Extract the [x, y] coordinate from the center of the cell holding the provided text.  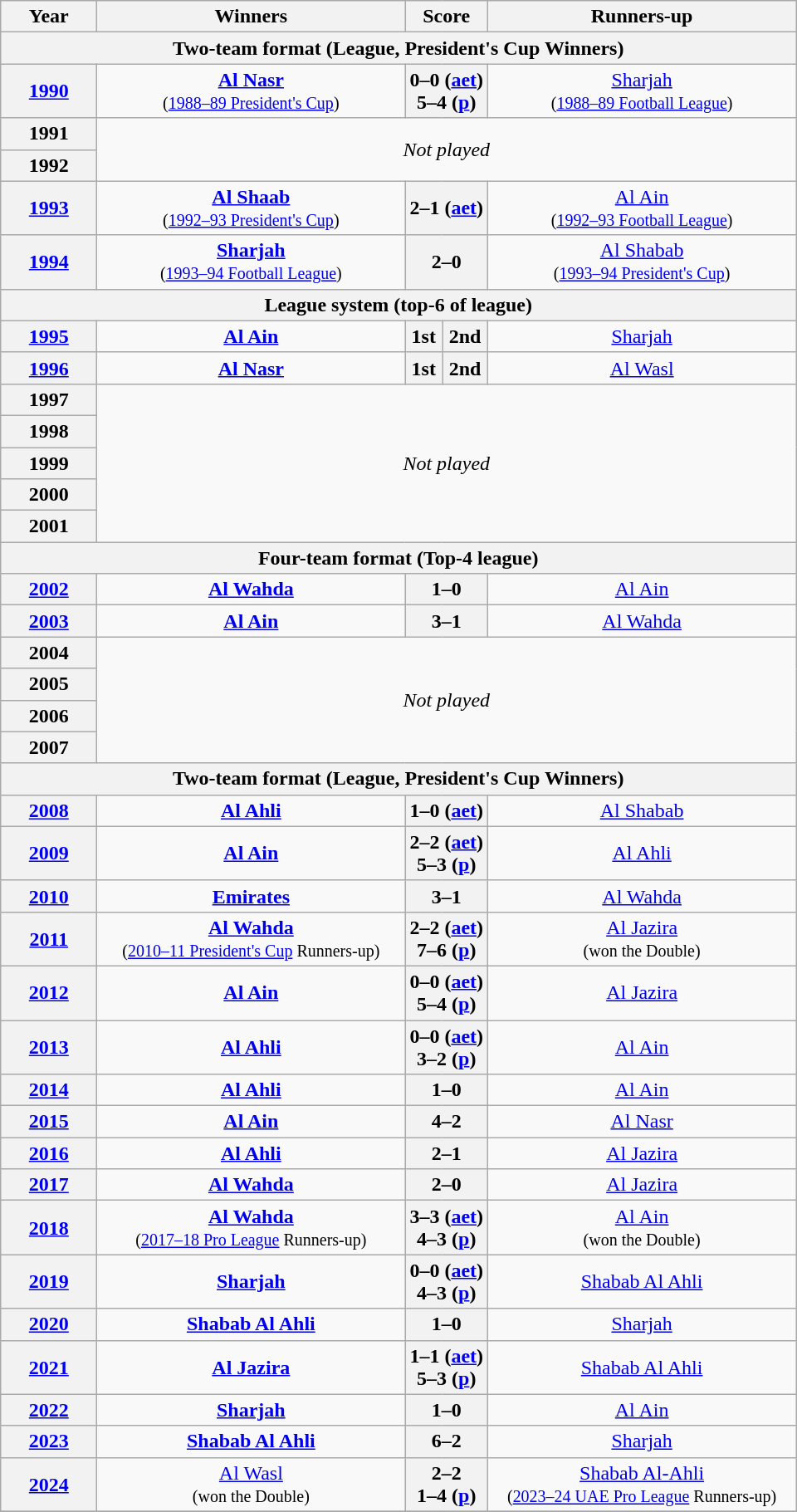
2016 [49, 1153]
1992 [49, 165]
1990 [49, 91]
1994 [49, 262]
2009 [49, 854]
Al Shaab(1992–93 President's Cup) [251, 208]
Al Shabab(1993–94 President's Cup) [643, 262]
2008 [49, 810]
6–2 [447, 1441]
Year [49, 17]
Al Wasl [643, 368]
Al Wahda(2010–11 President's Cup Runners-up) [251, 938]
2007 [49, 747]
2014 [49, 1090]
1–0 (aet) [447, 810]
Al Shabab [643, 810]
2–1 (aet) [447, 208]
1998 [49, 431]
2022 [49, 1410]
0–0 (aet)4–3 (p) [447, 1282]
0–0 (aet)5–4 (p) [447, 993]
2000 [49, 495]
1996 [49, 368]
1995 [49, 336]
0–0 (aet)3–2 (p) [447, 1046]
2013 [49, 1046]
2–21–4 (p) [447, 1485]
Al Nasr(1988–89 President's Cup) [251, 91]
League system (top-6 of league) [398, 305]
1991 [49, 134]
Runners-up [643, 17]
2–1 [447, 1153]
1999 [49, 462]
2017 [49, 1185]
4–2 [447, 1122]
2003 [49, 621]
2–2 (aet)5–3 (p) [447, 854]
2006 [49, 716]
Winners [251, 17]
2023 [49, 1441]
2024 [49, 1485]
1993 [49, 208]
0–0 (aet) 5–4 (p) [447, 91]
2018 [49, 1227]
2021 [49, 1367]
Al Ain(1992–93 Football League) [643, 208]
2004 [49, 653]
Al Ain(won the Double) [643, 1227]
Sharjah(1988–89 Football League) [643, 91]
Four-team format (Top-4 league) [398, 558]
Emirates [251, 896]
3–3 (aet)4–3 (p) [447, 1227]
1–1 (aet)5–3 (p) [447, 1367]
Al Wasl(won the Double) [251, 1485]
2002 [49, 590]
2–2 (aet)7–6 (p) [447, 938]
2001 [49, 526]
2010 [49, 896]
2011 [49, 938]
Sharjah(1993–94 Football League) [251, 262]
2020 [49, 1324]
Shabab Al-Ahli(2023–24 UAE Pro League Runners-up) [643, 1485]
Al Jazira(won the Double) [643, 938]
2019 [49, 1282]
2012 [49, 993]
1997 [49, 399]
Al Wahda(2017–18 Pro League Runners-up) [251, 1227]
2005 [49, 684]
2015 [49, 1122]
Score [447, 17]
